Extract the [x, y] coordinate from the center of the cell holding the provided text.  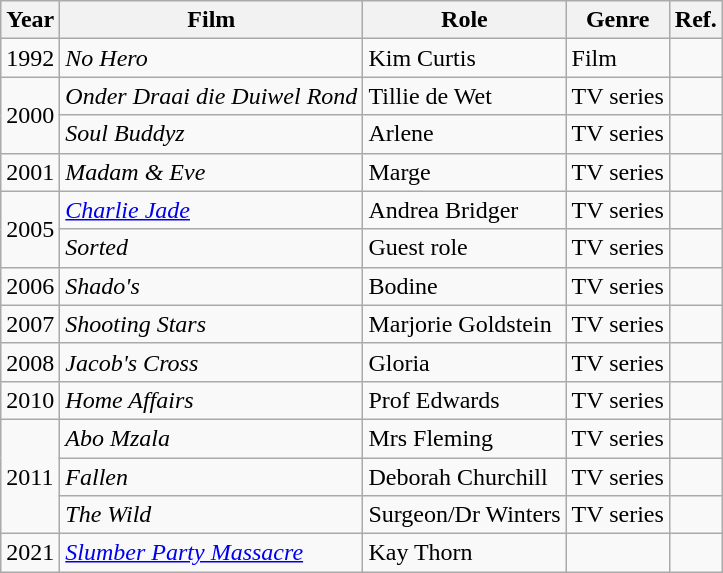
Shooting Stars [212, 324]
Soul Buddyz [212, 134]
Surgeon/Dr Winters [464, 515]
Year [30, 20]
Andrea Bridger [464, 210]
Gloria [464, 362]
Genre [618, 20]
1992 [30, 58]
Kay Thorn [464, 553]
2005 [30, 229]
2008 [30, 362]
2000 [30, 115]
No Hero [212, 58]
Sorted [212, 248]
2021 [30, 553]
Marge [464, 172]
2001 [30, 172]
Guest role [464, 248]
Role [464, 20]
2006 [30, 286]
Bodine [464, 286]
Kim Curtis [464, 58]
Jacob's Cross [212, 362]
2011 [30, 476]
Onder Draai die Duiwel Rond [212, 96]
2007 [30, 324]
Ref. [696, 20]
Deborah Churchill [464, 477]
Tillie de Wet [464, 96]
Home Affairs [212, 400]
Slumber Party Massacre [212, 553]
Fallen [212, 477]
Prof Edwards [464, 400]
Madam & Eve [212, 172]
Mrs Fleming [464, 438]
Marjorie Goldstein [464, 324]
The Wild [212, 515]
Charlie Jade [212, 210]
2010 [30, 400]
Arlene [464, 134]
Shado's [212, 286]
Abo Mzala [212, 438]
